Search for the cell housing the specified text and yield its (x, y) center coordinate. 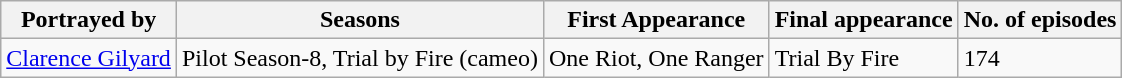
First Appearance (656, 20)
Pilot Season-8, Trial by Fire (cameo) (360, 58)
Clarence Gilyard (89, 58)
One Riot, One Ranger (656, 58)
Trial By Fire (864, 58)
Final appearance (864, 20)
174 (1040, 58)
Portrayed by (89, 20)
No. of episodes (1040, 20)
Seasons (360, 20)
